Capture the cell that displays the provided text and extract its (x, y) central coordinate. 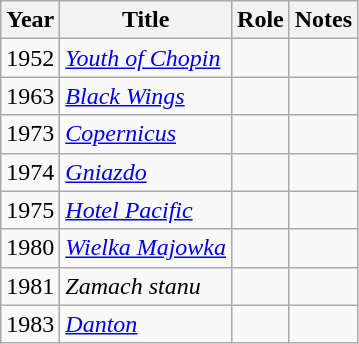
Black Wings (146, 96)
Zamach stanu (146, 286)
Wielka Majowka (146, 248)
1980 (30, 248)
Gniazdo (146, 172)
1974 (30, 172)
Title (146, 20)
Role (261, 20)
1952 (30, 58)
1983 (30, 324)
Danton (146, 324)
1973 (30, 134)
1963 (30, 96)
Copernicus (146, 134)
1981 (30, 286)
Year (30, 20)
Youth of Chopin (146, 58)
Hotel Pacific (146, 210)
1975 (30, 210)
Notes (323, 20)
